Find where the given text appears and provide that cell's center as (x, y) coordinate. 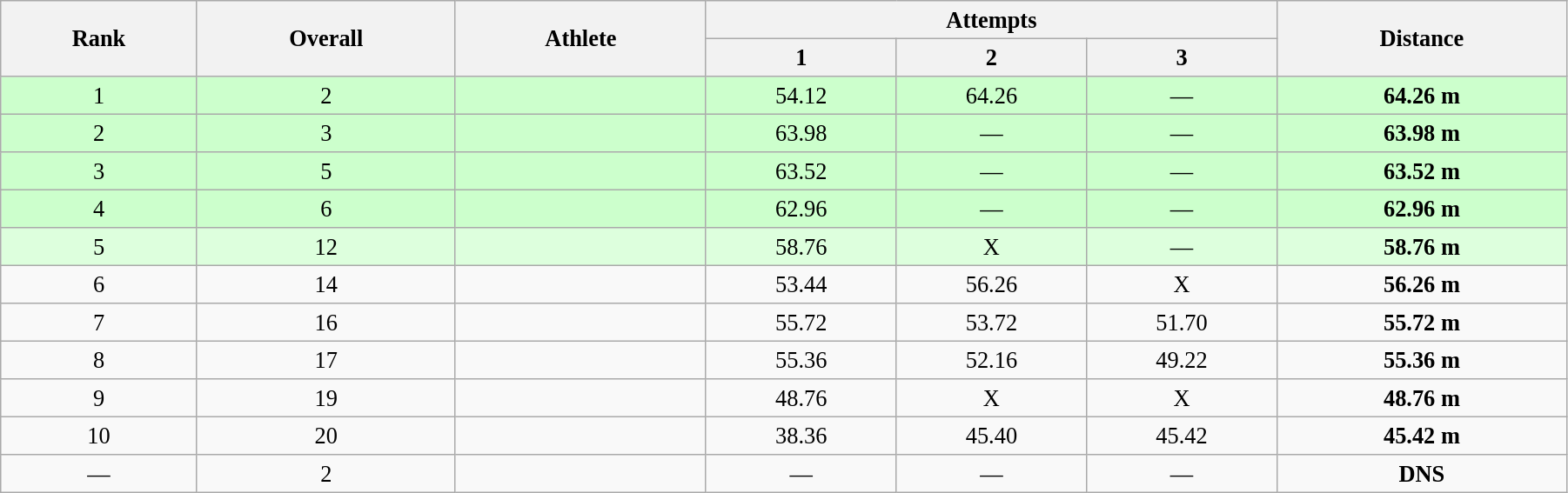
45.40 (992, 436)
56.26 (992, 284)
51.70 (1182, 323)
55.72 m (1422, 323)
55.36 (801, 360)
55.36 m (1422, 360)
64.26 m (1422, 95)
10 (99, 436)
12 (325, 247)
63.98 m (1422, 133)
8 (99, 360)
45.42 m (1422, 436)
56.26 m (1422, 284)
19 (325, 398)
Rank (99, 38)
63.52 m (1422, 171)
17 (325, 360)
Athlete (580, 38)
4 (99, 209)
Overall (325, 38)
55.72 (801, 323)
20 (325, 436)
63.52 (801, 171)
DNS (1422, 474)
58.76 m (1422, 247)
45.42 (1182, 436)
53.72 (992, 323)
16 (325, 323)
7 (99, 323)
64.26 (992, 95)
48.76 m (1422, 398)
Attempts (991, 19)
Distance (1422, 38)
63.98 (801, 133)
53.44 (801, 284)
38.36 (801, 436)
62.96 (801, 209)
52.16 (992, 360)
62.96 m (1422, 209)
9 (99, 398)
54.12 (801, 95)
48.76 (801, 398)
14 (325, 284)
49.22 (1182, 360)
58.76 (801, 247)
